Detect which cell encompasses the target text, then output its (x, y) center coordinate. 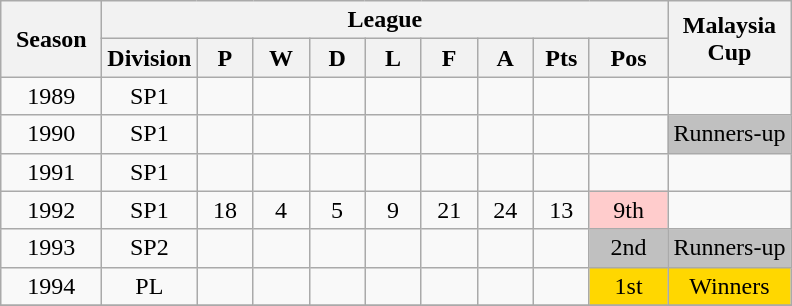
A (505, 58)
9th (628, 210)
1994 (52, 286)
SP2 (150, 248)
1st (628, 286)
League (385, 20)
Division (150, 58)
9 (393, 210)
Winners (730, 286)
18 (225, 210)
1990 (52, 134)
W (281, 58)
2nd (628, 248)
Pts (561, 58)
P (225, 58)
24 (505, 210)
1989 (52, 96)
1992 (52, 210)
MalaysiaCup (730, 39)
5 (337, 210)
13 (561, 210)
1991 (52, 172)
4 (281, 210)
Pos (628, 58)
PL (150, 286)
1993 (52, 248)
D (337, 58)
L (393, 58)
F (449, 58)
Season (52, 39)
21 (449, 210)
